Extract the (x, y) coordinate from the center of the cell holding the provided text.  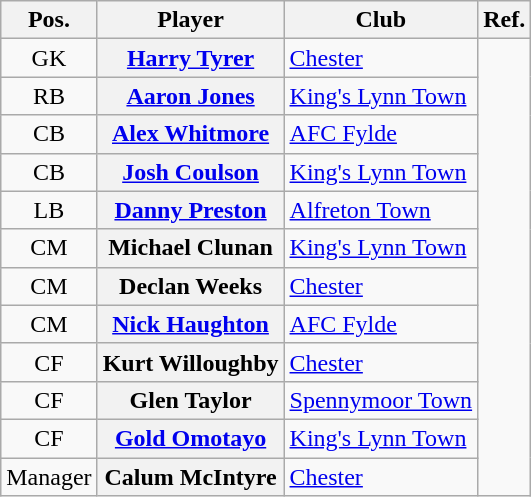
RB (49, 96)
Player (190, 20)
Harry Tyrer (190, 58)
Michael Clunan (190, 248)
GK (49, 58)
Danny Preston (190, 210)
Josh Coulson (190, 172)
Spennymoor Town (381, 400)
Pos. (49, 20)
Alex Whitmore (190, 134)
Declan Weeks (190, 286)
Club (381, 20)
Alfreton Town (381, 210)
Ref. (504, 20)
Gold Omotayo (190, 438)
Glen Taylor (190, 400)
Kurt Willoughby (190, 362)
Aaron Jones (190, 96)
Manager (49, 477)
Calum McIntyre (190, 477)
LB (49, 210)
Nick Haughton (190, 324)
